Find where the given text appears and provide that cell's center as [X, Y] coordinate. 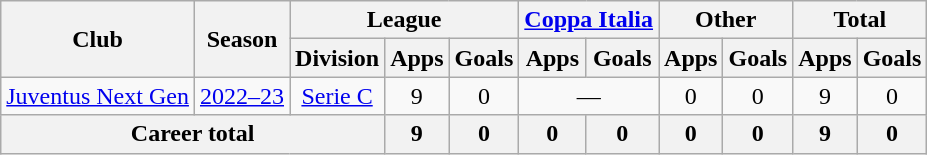
Other [726, 20]
— [589, 96]
2022–23 [242, 96]
Total [860, 20]
Season [242, 39]
Club [98, 39]
Division [338, 58]
Juventus Next Gen [98, 96]
Serie C [338, 96]
Coppa Italia [589, 20]
League [404, 20]
Career total [193, 134]
